From the cell containing the given text, extract its center point as (x, y) coordinate. 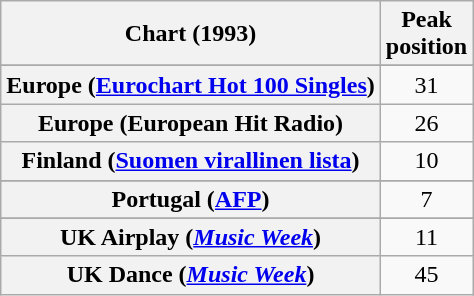
7 (426, 199)
UK Dance (Music Week) (191, 275)
Europe (European Hit Radio) (191, 123)
Chart (1993) (191, 34)
Peakposition (426, 34)
Europe (Eurochart Hot 100 Singles) (191, 85)
31 (426, 85)
26 (426, 123)
UK Airplay (Music Week) (191, 237)
Portugal (AFP) (191, 199)
10 (426, 161)
45 (426, 275)
11 (426, 237)
Finland (Suomen virallinen lista) (191, 161)
